Determine the (x, y) coordinate at the center of the cell enclosing the given text.  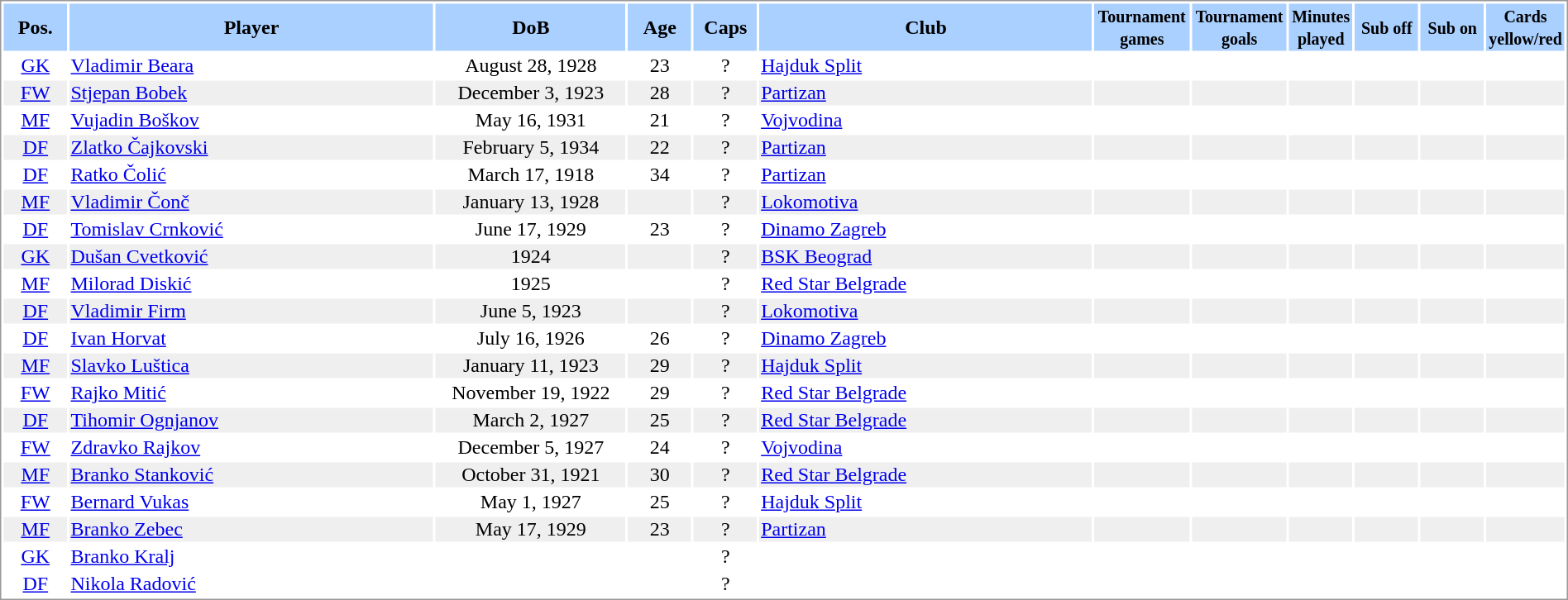
34 (660, 174)
March 17, 1918 (531, 174)
Tournamentgames (1141, 26)
Minutesplayed (1322, 26)
Zlatko Čajkovski (251, 148)
Branko Kralj (251, 556)
Club (926, 26)
1925 (531, 283)
30 (660, 475)
Vladimir Čonč (251, 202)
January 11, 1923 (531, 366)
Ratko Čolić (251, 174)
May 16, 1931 (531, 120)
26 (660, 338)
Age (660, 26)
Caps (726, 26)
February 5, 1934 (531, 148)
22 (660, 148)
May 1, 1927 (531, 502)
24 (660, 447)
January 13, 1928 (531, 202)
BSK Beograd (926, 257)
Branko Stanković (251, 475)
Tihomir Ognjanov (251, 421)
Pos. (35, 26)
Dušan Cvetković (251, 257)
Vladimir Firm (251, 312)
December 5, 1927 (531, 447)
Tournamentgoals (1239, 26)
August 28, 1928 (531, 65)
June 17, 1929 (531, 229)
Sub on (1452, 26)
Bernard Vukas (251, 502)
Player (251, 26)
Ivan Horvat (251, 338)
Zdravko Rajkov (251, 447)
Tomislav Crnković (251, 229)
October 31, 1921 (531, 475)
December 3, 1923 (531, 93)
Slavko Luštica (251, 366)
Vujadin Boškov (251, 120)
Sub off (1386, 26)
Milorad Diskić (251, 283)
28 (660, 93)
Nikola Radović (251, 584)
November 19, 1922 (531, 393)
May 17, 1929 (531, 530)
July 16, 1926 (531, 338)
1924 (531, 257)
March 2, 1927 (531, 421)
Cardsyellow/red (1526, 26)
21 (660, 120)
June 5, 1923 (531, 312)
DoB (531, 26)
Stjepan Bobek (251, 93)
Branko Zebec (251, 530)
Vladimir Beara (251, 65)
Rajko Mitić (251, 393)
